Capture the cell that displays the provided text and extract its (X, Y) central coordinate. 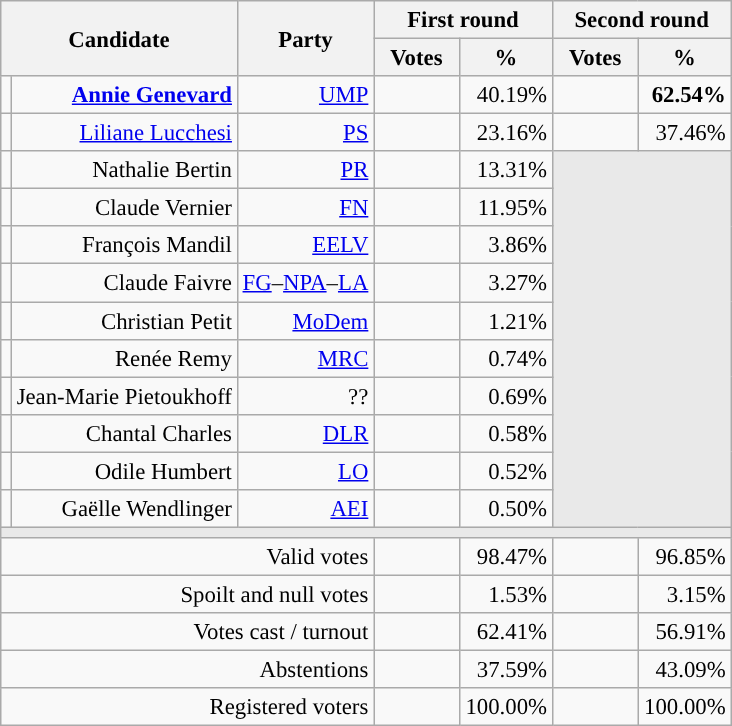
FN (305, 208)
Votes cast / turnout (188, 632)
11.95% (506, 208)
Valid votes (188, 557)
LO (305, 471)
PR (305, 170)
Gaëlle Wendlinger (124, 509)
0.74% (506, 358)
96.85% (684, 557)
FG–NPA–LA (305, 283)
40.19% (506, 95)
UMP (305, 95)
3.15% (684, 594)
23.16% (506, 133)
56.91% (684, 632)
Odile Humbert (124, 471)
Christian Petit (124, 321)
Renée Remy (124, 358)
3.86% (506, 245)
Nathalie Bertin (124, 170)
Candidate (120, 38)
MoDem (305, 321)
Claude Vernier (124, 208)
François Mandil (124, 245)
43.09% (684, 670)
AEI (305, 509)
37.59% (506, 670)
0.52% (506, 471)
13.31% (506, 170)
Claude Faivre (124, 283)
37.46% (684, 133)
PS (305, 133)
Abstentions (188, 670)
DLR (305, 433)
1.53% (506, 594)
Party (305, 38)
62.54% (684, 95)
98.47% (506, 557)
Jean-Marie Pietoukhoff (124, 396)
0.50% (506, 509)
Registered voters (188, 707)
Spoilt and null votes (188, 594)
Chantal Charles (124, 433)
3.27% (506, 283)
0.69% (506, 396)
62.41% (506, 632)
MRC (305, 358)
0.58% (506, 433)
EELV (305, 245)
Annie Genevard (124, 95)
Second round (642, 20)
?? (305, 396)
1.21% (506, 321)
Liliane Lucchesi (124, 133)
First round (464, 20)
